Provide the (x, y) coordinate of the cell's center where the given text is located.  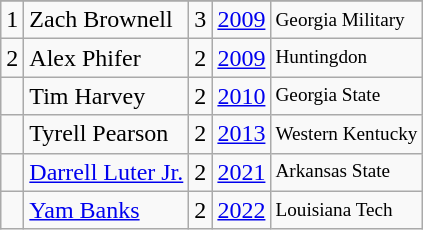
Western Kentucky (346, 134)
Huntingdon (346, 58)
Georgia Military (346, 20)
2010 (242, 96)
Georgia State (346, 96)
Zach Brownell (106, 20)
Alex Phifer (106, 58)
3 (200, 20)
Tyrell Pearson (106, 134)
Arkansas State (346, 172)
2021 (242, 172)
Tim Harvey (106, 96)
Yam Banks (106, 210)
Louisiana Tech (346, 210)
Darrell Luter Jr. (106, 172)
2022 (242, 210)
2013 (242, 134)
1 (12, 20)
